Provide the (x, y) coordinate of the cell's center where the given text is located.  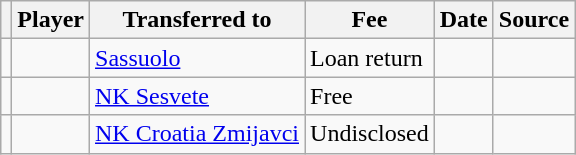
NK Sesvete (198, 96)
Loan return (370, 58)
Date (464, 20)
Transferred to (198, 20)
Fee (370, 20)
Sassuolo (198, 58)
Undisclosed (370, 134)
Source (534, 20)
NK Croatia Zmijavci (198, 134)
Player (51, 20)
Free (370, 96)
